From the cell containing the given text, extract its center point as (x, y) coordinate. 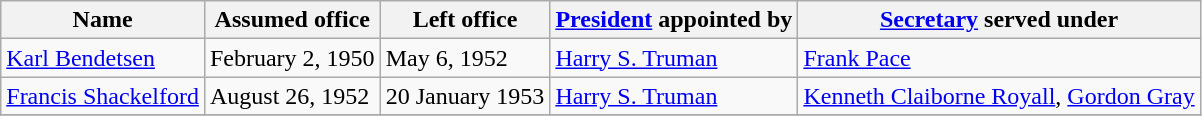
February 2, 1950 (292, 58)
August 26, 1952 (292, 96)
Karl Bendetsen (103, 58)
Kenneth Claiborne Royall, Gordon Gray (999, 96)
President appointed by (674, 20)
Left office (465, 20)
Assumed office (292, 20)
May 6, 1952 (465, 58)
20 January 1953 (465, 96)
Name (103, 20)
Secretary served under (999, 20)
Francis Shackelford (103, 96)
Frank Pace (999, 58)
